From the cell containing the given text, extract its center point as (X, Y) coordinate. 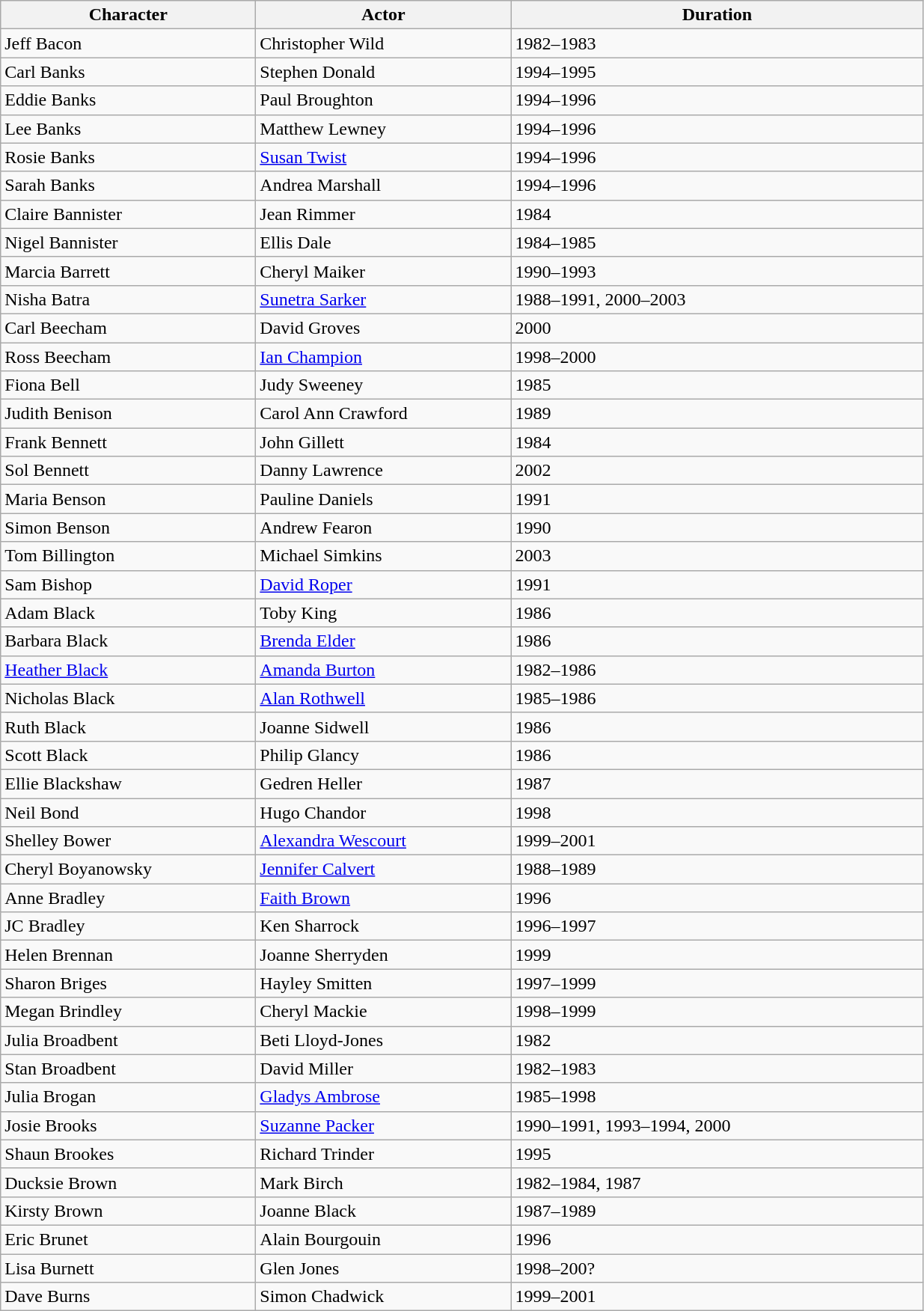
Judy Sweeney (383, 385)
Ross Beecham (129, 357)
Susan Twist (383, 157)
Sam Bishop (129, 584)
David Roper (383, 584)
Michael Simkins (383, 556)
Eric Brunet (129, 1239)
1997–1999 (717, 983)
Alan Rothwell (383, 698)
1987–1989 (717, 1211)
2003 (717, 556)
Josie Brooks (129, 1125)
Suzanne Packer (383, 1125)
Danny Lawrence (383, 471)
1990–1993 (717, 271)
Scott Black (129, 755)
Richard Trinder (383, 1154)
Cheryl Boyanowsky (129, 870)
1985–1998 (717, 1097)
Jean Rimmer (383, 214)
Claire Bannister (129, 214)
1985–1986 (717, 698)
Lisa Burnett (129, 1268)
Sarah Banks (129, 186)
Shelley Bower (129, 841)
Glen Jones (383, 1268)
Lee Banks (129, 129)
Frank Bennett (129, 442)
1982–1984, 1987 (717, 1182)
Fiona Bell (129, 385)
John Gillett (383, 442)
1987 (717, 783)
David Groves (383, 328)
1988–1989 (717, 870)
Adam Black (129, 613)
Mark Birch (383, 1182)
1982–1986 (717, 670)
1995 (717, 1154)
Joanne Sherryden (383, 955)
Beti Lloyd-Jones (383, 1040)
Heather Black (129, 670)
2002 (717, 471)
Ruth Black (129, 727)
Carl Beecham (129, 328)
1990–1991, 1993–1994, 2000 (717, 1125)
1989 (717, 414)
Faith Brown (383, 898)
Sharon Briges (129, 983)
Simon Chadwick (383, 1297)
Cheryl Mackie (383, 1012)
2000 (717, 328)
Carol Ann Crawford (383, 414)
Stan Broadbent (129, 1069)
1984–1985 (717, 242)
Matthew Lewney (383, 129)
Amanda Burton (383, 670)
1998–1999 (717, 1012)
Duration (717, 15)
David Miller (383, 1069)
Pauline Daniels (383, 499)
1982 (717, 1040)
Ellis Dale (383, 242)
Ducksie Brown (129, 1182)
Kirsty Brown (129, 1211)
Cheryl Maiker (383, 271)
Stephen Donald (383, 72)
Marcia Barrett (129, 271)
Megan Brindley (129, 1012)
Carl Banks (129, 72)
Judith Benison (129, 414)
Sol Bennett (129, 471)
1999 (717, 955)
Joanne Black (383, 1211)
1994–1995 (717, 72)
Jeff Bacon (129, 43)
Barbara Black (129, 641)
Joanne Sidwell (383, 727)
1998 (717, 812)
Ken Sharrock (383, 926)
1985 (717, 385)
Anne Bradley (129, 898)
1990 (717, 528)
Maria Benson (129, 499)
Helen Brennan (129, 955)
Andrea Marshall (383, 186)
Nigel Bannister (129, 242)
Tom Billington (129, 556)
1998–200? (717, 1268)
Gedren Heller (383, 783)
Actor (383, 15)
Toby King (383, 613)
Nisha Batra (129, 299)
Jennifer Calvert (383, 870)
1998–2000 (717, 357)
Sunetra Sarker (383, 299)
Gladys Ambrose (383, 1097)
Hayley Smitten (383, 983)
Christopher Wild (383, 43)
Paul Broughton (383, 100)
Eddie Banks (129, 100)
Brenda Elder (383, 641)
Dave Burns (129, 1297)
Julia Broadbent (129, 1040)
Philip Glancy (383, 755)
1988–1991, 2000–2003 (717, 299)
1996–1997 (717, 926)
Ian Champion (383, 357)
Shaun Brookes (129, 1154)
JC Bradley (129, 926)
Alain Bourgouin (383, 1239)
Andrew Fearon (383, 528)
Neil Bond (129, 812)
Simon Benson (129, 528)
Hugo Chandor (383, 812)
Rosie Banks (129, 157)
Ellie Blackshaw (129, 783)
Julia Brogan (129, 1097)
Alexandra Wescourt (383, 841)
Character (129, 15)
Nicholas Black (129, 698)
